Find where the given text appears and provide that cell's center as [x, y] coordinate. 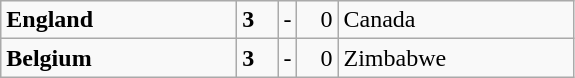
Canada [456, 20]
England [119, 20]
Belgium [119, 58]
Zimbabwe [456, 58]
